Extract the (X, Y) coordinate from the center of the cell holding the provided text.  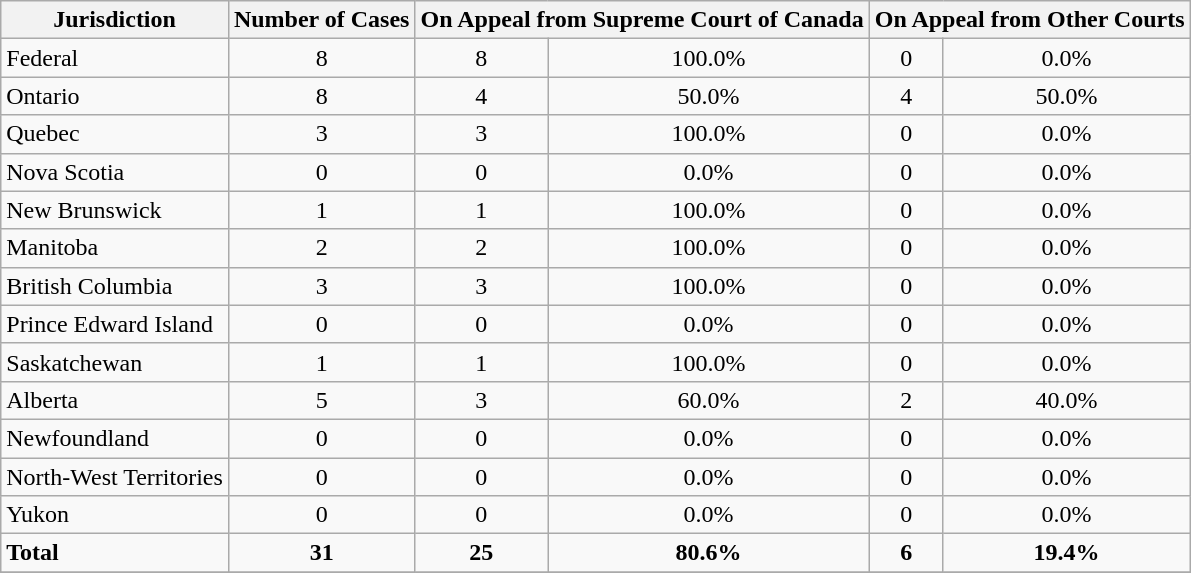
25 (482, 553)
Manitoba (115, 248)
60.0% (709, 400)
Saskatchewan (115, 362)
80.6% (709, 553)
5 (322, 400)
Federal (115, 58)
Ontario (115, 96)
British Columbia (115, 286)
Alberta (115, 400)
Yukon (115, 515)
On Appeal from Other Courts (1030, 20)
Total (115, 553)
Newfoundland (115, 438)
6 (906, 553)
19.4% (1066, 553)
New Brunswick (115, 210)
31 (322, 553)
Number of Cases (322, 20)
Nova Scotia (115, 172)
Prince Edward Island (115, 324)
On Appeal from Supreme Court of Canada (642, 20)
North-West Territories (115, 477)
Quebec (115, 134)
40.0% (1066, 400)
Jurisdiction (115, 20)
